Provide the [x, y] coordinate of the cell's center where the given text is located.  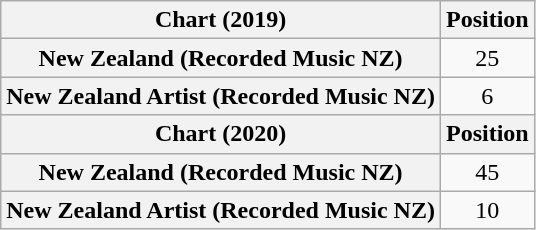
25 [487, 58]
45 [487, 172]
6 [487, 96]
10 [487, 210]
Chart (2020) [221, 134]
Chart (2019) [221, 20]
